Provide the [X, Y] coordinate of the cell's center where the given text is located.  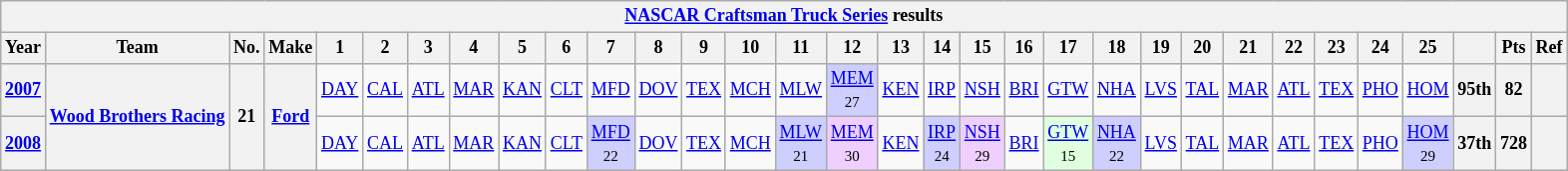
18 [1117, 48]
Wood Brothers Racing [137, 116]
25 [1428, 48]
2007 [24, 90]
2008 [24, 144]
8 [658, 48]
19 [1161, 48]
NSH29 [981, 144]
GTW15 [1068, 144]
MFD [610, 90]
MLW21 [800, 144]
20 [1202, 48]
82 [1514, 90]
IRP24 [942, 144]
Ford [291, 116]
23 [1337, 48]
9 [704, 48]
3 [428, 48]
15 [981, 48]
GTW [1068, 90]
22 [1294, 48]
2 [385, 48]
No. [247, 48]
16 [1023, 48]
NSH [981, 90]
7 [610, 48]
MEM27 [852, 90]
NHA [1117, 90]
12 [852, 48]
IRP [942, 90]
HOM29 [1428, 144]
Year [24, 48]
Ref [1549, 48]
5 [523, 48]
728 [1514, 144]
NHA22 [1117, 144]
14 [942, 48]
95th [1474, 90]
Pts [1514, 48]
NASCAR Craftsman Truck Series results [784, 16]
11 [800, 48]
MEM30 [852, 144]
Make [291, 48]
MLW [800, 90]
24 [1380, 48]
Team [137, 48]
4 [474, 48]
HOM [1428, 90]
10 [750, 48]
13 [901, 48]
MFD22 [610, 144]
1 [340, 48]
37th [1474, 144]
17 [1068, 48]
6 [567, 48]
